Pinpoint the cell where the given text exists, returning its (x, y) midpoint coordinate. 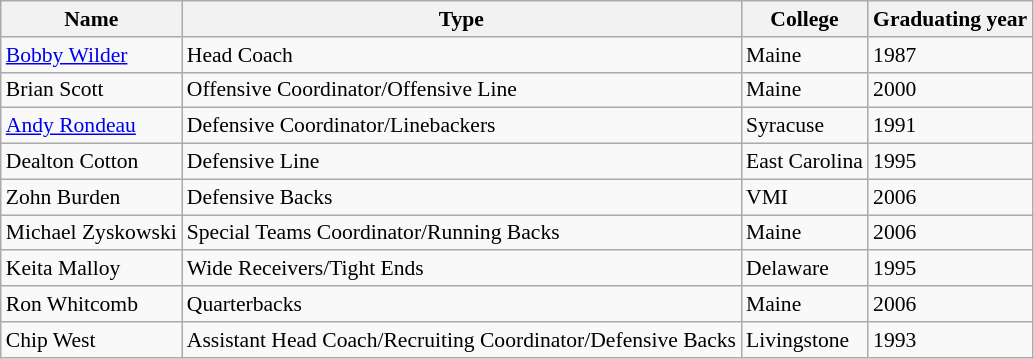
Special Teams Coordinator/Running Backs (462, 233)
Livingstone (804, 340)
Name (92, 19)
VMI (804, 197)
Defensive Coordinator/Linebackers (462, 126)
Bobby Wilder (92, 55)
Delaware (804, 269)
Defensive Backs (462, 197)
Zohn Burden (92, 197)
1993 (950, 340)
Keita Malloy (92, 269)
Dealton Cotton (92, 162)
1991 (950, 126)
Offensive Coordinator/Offensive Line (462, 90)
East Carolina (804, 162)
2000 (950, 90)
Syracuse (804, 126)
Chip West (92, 340)
Ron Whitcomb (92, 304)
Head Coach (462, 55)
Quarterbacks (462, 304)
College (804, 19)
Defensive Line (462, 162)
Assistant Head Coach/Recruiting Coordinator/Defensive Backs (462, 340)
Type (462, 19)
Brian Scott (92, 90)
Andy Rondeau (92, 126)
Wide Receivers/Tight Ends (462, 269)
Graduating year (950, 19)
Michael Zyskowski (92, 233)
1987 (950, 55)
